Output the [x, y] coordinate of the center of the cell containing the given text.  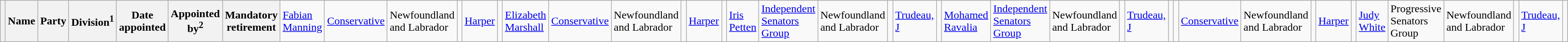
Iris Petten [743, 21]
Appointed by2 [195, 21]
Date appointed [142, 21]
Division1 [93, 21]
Judy White [1372, 21]
Mohamed Ravalia [966, 21]
Mandatory retirement [251, 21]
Name [22, 21]
Progressive Senators Group [1416, 21]
Elizabeth Marshall [526, 21]
Party [53, 21]
Fabian Manning [302, 21]
